Search for the cell housing the specified text and yield its [X, Y] center coordinate. 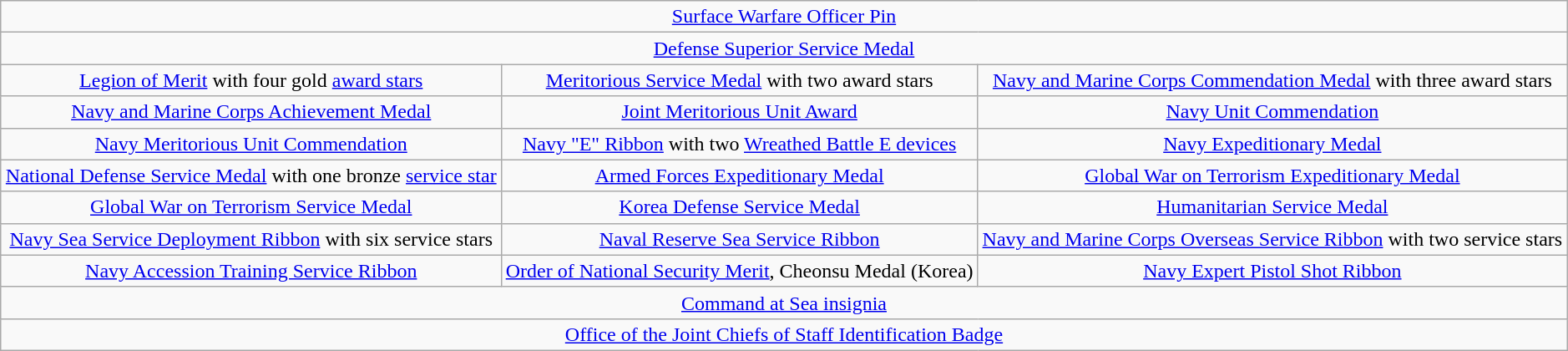
Navy and Marine Corps Overseas Service Ribbon with two service stars [1272, 239]
Navy Meritorious Unit Commendation [250, 144]
Navy Accession Training Service Ribbon [250, 271]
Surface Warfare Officer Pin [783, 17]
Office of the Joint Chiefs of Staff Identification Badge [783, 334]
Order of National Security Merit, Cheonsu Medal (Korea) [740, 271]
Armed Forces Expeditionary Medal [740, 175]
Global War on Terrorism Expeditionary Medal [1272, 175]
Navy Unit Commendation [1272, 112]
Meritorious Service Medal with two award stars [740, 80]
Korea Defense Service Medal [740, 207]
Navy Expert Pistol Shot Ribbon [1272, 271]
Naval Reserve Sea Service Ribbon [740, 239]
Defense Superior Service Medal [783, 48]
Navy Expeditionary Medal [1272, 144]
Navy "E" Ribbon with two Wreathed Battle E devices [740, 144]
National Defense Service Medal with one bronze service star [250, 175]
Navy and Marine Corps Achievement Medal [250, 112]
Navy Sea Service Deployment Ribbon with six service stars [250, 239]
Global War on Terrorism Service Medal [250, 207]
Joint Meritorious Unit Award [740, 112]
Command at Sea insignia [783, 303]
Navy and Marine Corps Commendation Medal with three award stars [1272, 80]
Legion of Merit with four gold award stars [250, 80]
Humanitarian Service Medal [1272, 207]
